For the text-containing cell, return its midpoint in (x, y) coordinate format. 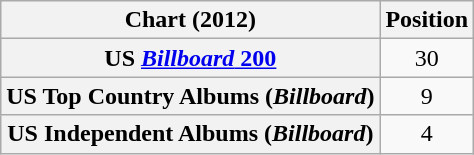
4 (427, 134)
US Independent Albums (Billboard) (190, 134)
30 (427, 58)
US Billboard 200 (190, 58)
9 (427, 96)
Chart (2012) (190, 20)
US Top Country Albums (Billboard) (190, 96)
Position (427, 20)
